Identify which cell holds the provided text, then report its (X, Y) central coordinate. 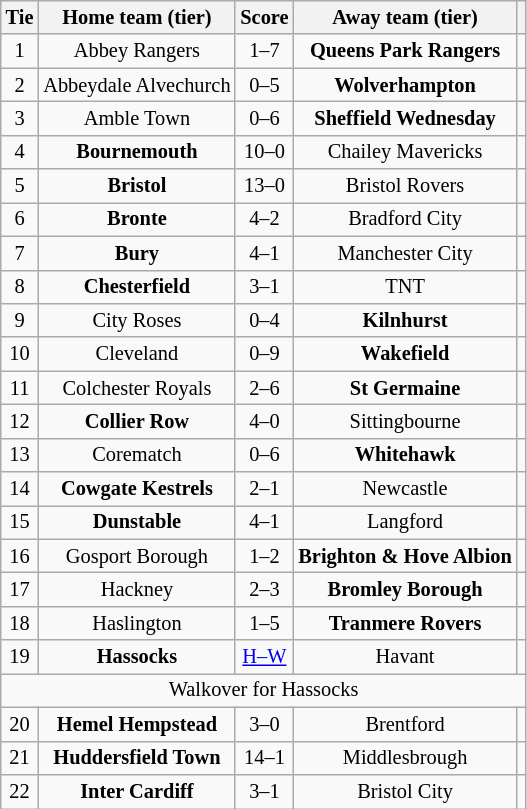
12 (20, 421)
Home team (tier) (136, 17)
Haslington (136, 623)
2–1 (264, 489)
Bristol City (404, 791)
Inter Cardiff (136, 791)
1 (20, 51)
Brentford (404, 724)
Collier Row (136, 421)
Bournemouth (136, 152)
15 (20, 522)
Away team (tier) (404, 17)
Score (264, 17)
22 (20, 791)
6 (20, 219)
17 (20, 589)
5 (20, 186)
Bromley Borough (404, 589)
16 (20, 556)
Wakefield (404, 354)
Bronte (136, 219)
4 (20, 152)
Dunstable (136, 522)
0–9 (264, 354)
13 (20, 455)
Newcastle (404, 489)
11 (20, 388)
City Roses (136, 320)
Colchester Royals (136, 388)
Huddersfield Town (136, 758)
8 (20, 287)
Bradford City (404, 219)
Abbey Rangers (136, 51)
Cleveland (136, 354)
Chailey Mavericks (404, 152)
Sittingbourne (404, 421)
14–1 (264, 758)
Amble Town (136, 118)
St Germaine (404, 388)
Bristol (136, 186)
7 (20, 253)
19 (20, 657)
14 (20, 489)
Corematch (136, 455)
3 (20, 118)
Tranmere Rovers (404, 623)
Sheffield Wednesday (404, 118)
10–0 (264, 152)
21 (20, 758)
Kilnhurst (404, 320)
1–5 (264, 623)
4–2 (264, 219)
Wolverhampton (404, 85)
Chesterfield (136, 287)
9 (20, 320)
H–W (264, 657)
1–2 (264, 556)
Hassocks (136, 657)
0–5 (264, 85)
Cowgate Kestrels (136, 489)
2 (20, 85)
20 (20, 724)
4–0 (264, 421)
Langford (404, 522)
Manchester City (404, 253)
Hemel Hempstead (136, 724)
Walkover for Hassocks (264, 690)
18 (20, 623)
0–4 (264, 320)
Havant (404, 657)
1–7 (264, 51)
13–0 (264, 186)
2–6 (264, 388)
10 (20, 354)
Queens Park Rangers (404, 51)
Bury (136, 253)
TNT (404, 287)
Whitehawk (404, 455)
2–3 (264, 589)
Brighton & Hove Albion (404, 556)
Bristol Rovers (404, 186)
Hackney (136, 589)
Tie (20, 17)
Abbeydale Alvechurch (136, 85)
Gosport Borough (136, 556)
Middlesbrough (404, 758)
3–0 (264, 724)
